Locate the cell with the specified text and output its (X, Y) center coordinate. 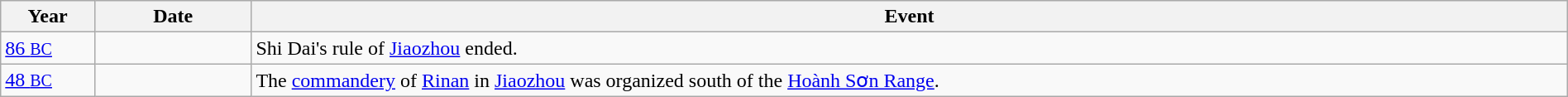
48 BC (48, 80)
The commandery of Rinan in Jiaozhou was organized south of the Hoành Sơn Range. (910, 80)
Event (910, 17)
Year (48, 17)
Shi Dai's rule of Jiaozhou ended. (910, 48)
86 BC (48, 48)
Date (172, 17)
